From the cell containing the given text, extract its center point as (X, Y) coordinate. 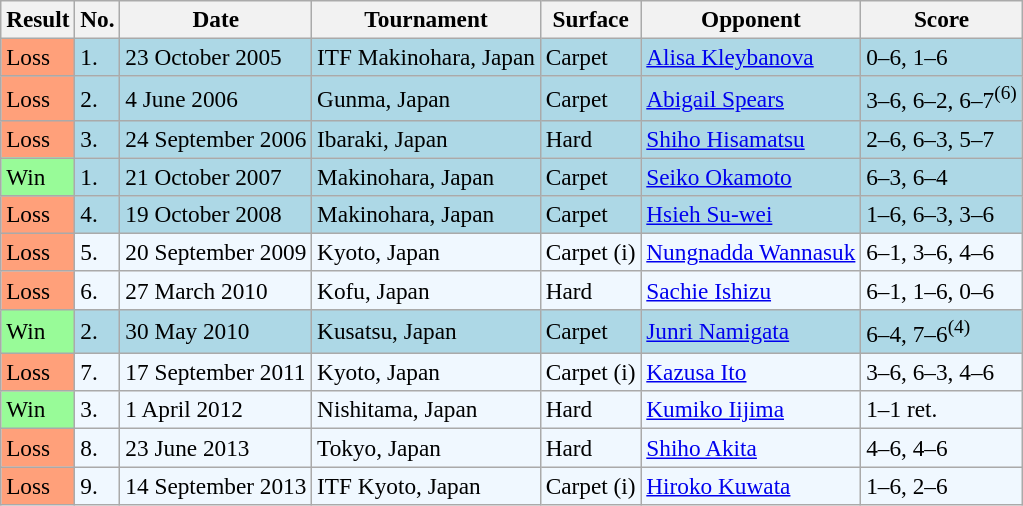
19 October 2008 (216, 214)
Kazusa Ito (751, 372)
ITF Makinohara, Japan (426, 57)
23 June 2013 (216, 447)
6–1, 1–6, 0–6 (942, 290)
Gunma, Japan (426, 98)
Hsieh Su-wei (751, 214)
Seiko Okamoto (751, 177)
Junri Namigata (751, 331)
Abigail Spears (751, 98)
Result (38, 19)
1 April 2012 (216, 410)
4. (98, 214)
7. (98, 372)
Nungnadda Wannasuk (751, 252)
27 March 2010 (216, 290)
5. (98, 252)
Kusatsu, Japan (426, 331)
6. (98, 290)
Opponent (751, 19)
30 May 2010 (216, 331)
1–6, 6–3, 3–6 (942, 214)
Hiroko Kuwata (751, 485)
24 September 2006 (216, 139)
Surface (590, 19)
Nishitama, Japan (426, 410)
Score (942, 19)
Kofu, Japan (426, 290)
21 October 2007 (216, 177)
Shiho Hisamatsu (751, 139)
17 September 2011 (216, 372)
14 September 2013 (216, 485)
Shiho Akita (751, 447)
3–6, 6–3, 4–6 (942, 372)
4 June 2006 (216, 98)
ITF Kyoto, Japan (426, 485)
Kumiko Iijima (751, 410)
2–6, 6–3, 5–7 (942, 139)
23 October 2005 (216, 57)
Date (216, 19)
Sachie Ishizu (751, 290)
1–6, 2–6 (942, 485)
3–6, 6–2, 6–7(6) (942, 98)
Tokyo, Japan (426, 447)
6–4, 7–6(4) (942, 331)
20 September 2009 (216, 252)
Ibaraki, Japan (426, 139)
9. (98, 485)
6–1, 3–6, 4–6 (942, 252)
6–3, 6–4 (942, 177)
Alisa Kleybanova (751, 57)
Tournament (426, 19)
8. (98, 447)
No. (98, 19)
1–1 ret. (942, 410)
0–6, 1–6 (942, 57)
4–6, 4–6 (942, 447)
